Provide the [x, y] coordinate of the cell's center where the given text is located.  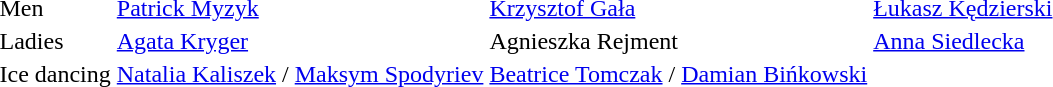
Agnieszka Rejment [678, 41]
Agata Kryger [300, 41]
